Capture the cell that displays the provided text and extract its [X, Y] central coordinate. 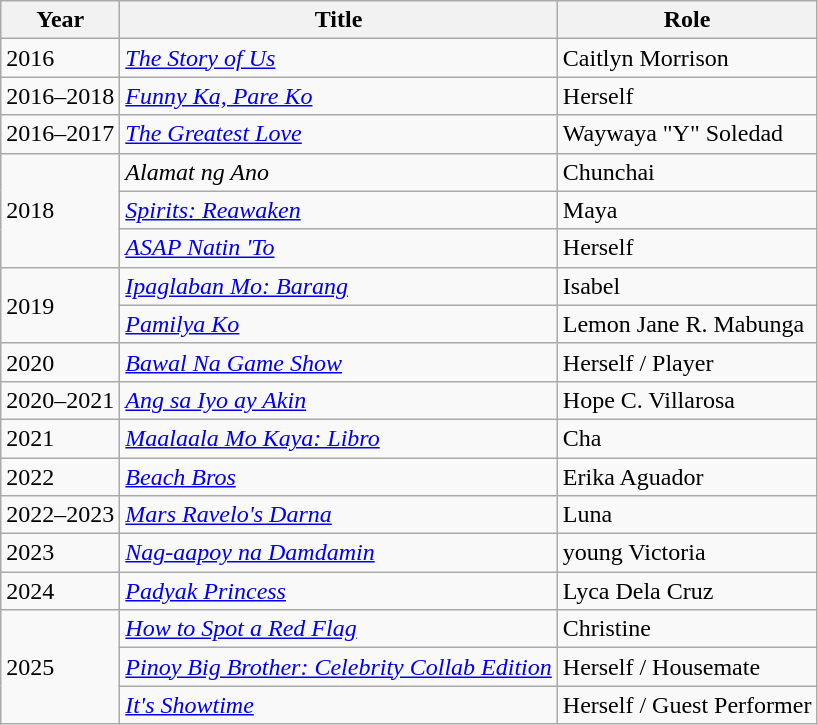
2021 [60, 438]
Lyca Dela Cruz [687, 591]
Nag-aapoy na Damdamin [338, 553]
Title [338, 20]
How to Spot a Red Flag [338, 629]
Herself / Player [687, 362]
The Greatest Love [338, 134]
Maya [687, 210]
2016–2017 [60, 134]
Erika Aguador [687, 477]
Spirits: Reawaken [338, 210]
2019 [60, 305]
Funny Ka, Pare Ko [338, 96]
Year [60, 20]
young Victoria [687, 553]
Ipaglaban Mo: Barang [338, 286]
2025 [60, 667]
Christine [687, 629]
Cha [687, 438]
2022–2023 [60, 515]
2023 [60, 553]
Isabel [687, 286]
Padyak Princess [338, 591]
Waywaya "Y" Soledad [687, 134]
2022 [60, 477]
Caitlyn Morrison [687, 58]
Maalaala Mo Kaya: Libro [338, 438]
Pinoy Big Brother: Celebrity Collab Edition [338, 667]
Mars Ravelo's Darna [338, 515]
2018 [60, 210]
Herself / Guest Performer [687, 705]
Lemon Jane R. Mabunga [687, 324]
Bawal Na Game Show [338, 362]
Ang sa Iyo ay Akin [338, 400]
2016 [60, 58]
2024 [60, 591]
Chunchai [687, 172]
Alamat ng Ano [338, 172]
2020–2021 [60, 400]
ASAP Natin 'To [338, 248]
The Story of Us [338, 58]
Herself / Housemate [687, 667]
Hope C. Villarosa [687, 400]
Role [687, 20]
Pamilya Ko [338, 324]
It's Showtime [338, 705]
2016–2018 [60, 96]
Luna [687, 515]
2020 [60, 362]
Beach Bros [338, 477]
